For the text-containing cell, return its midpoint in (X, Y) coordinate format. 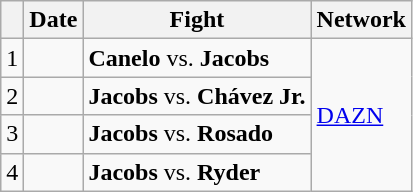
Date (54, 20)
Canelo vs. Jacobs (197, 58)
Network (361, 20)
DAZN (361, 115)
Jacobs vs. Rosado (197, 134)
1 (12, 58)
3 (12, 134)
Fight (197, 20)
Jacobs vs. Chávez Jr. (197, 96)
4 (12, 172)
Jacobs vs. Ryder (197, 172)
2 (12, 96)
